Identify which cell holds the provided text, then report its (x, y) central coordinate. 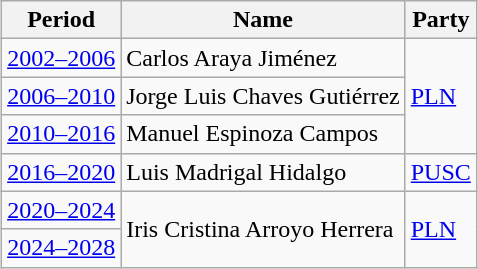
2024–2028 (62, 248)
Name (264, 20)
Luis Madrigal Hidalgo (264, 172)
Carlos Araya Jiménez (264, 58)
Period (62, 20)
2010–2016 (62, 134)
Jorge Luis Chaves Gutiérrez (264, 96)
Party (440, 20)
2006–2010 (62, 96)
2016–2020 (62, 172)
2002–2006 (62, 58)
Iris Cristina Arroyo Herrera (264, 229)
PUSC (440, 172)
2020–2024 (62, 210)
Manuel Espinoza Campos (264, 134)
